Determine the (X, Y) coordinate at the center of the cell enclosing the given text.  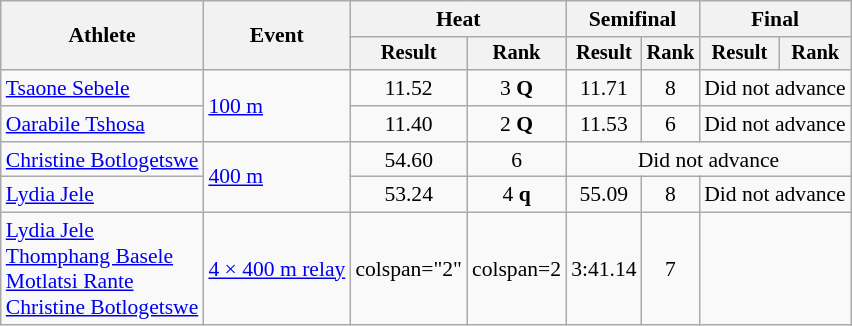
Oarabile Tshosa (102, 124)
colspan=2 (516, 269)
4 q (516, 195)
colspan="2" (408, 269)
Lydia JeleThomphang BaseleMotlatsi RanteChristine Botlogetswe (102, 269)
Event (276, 36)
11.40 (408, 124)
53.24 (408, 195)
400 m (276, 178)
Lydia Jele (102, 195)
Semifinal (632, 19)
Athlete (102, 36)
11.53 (604, 124)
Final (775, 19)
3:41.14 (604, 269)
7 (671, 269)
Heat (458, 19)
100 m (276, 106)
2 Q (516, 124)
11.52 (408, 88)
Tsaone Sebele (102, 88)
3 Q (516, 88)
Christine Botlogetswe (102, 160)
54.60 (408, 160)
4 × 400 m relay (276, 269)
11.71 (604, 88)
55.09 (604, 195)
